Scan for the cell matching the given text and deliver its (x, y) coordinate at center. 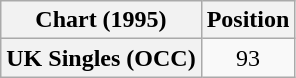
UK Singles (OCC) (101, 58)
Position (248, 20)
Chart (1995) (101, 20)
93 (248, 58)
